Extract the (x, y) coordinate from the center of the cell holding the provided text.  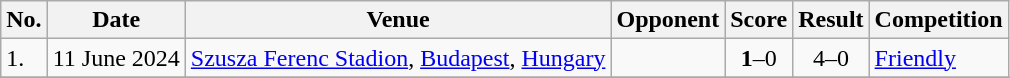
Opponent (668, 20)
Result (831, 20)
1–0 (759, 58)
Competition (938, 20)
No. (24, 20)
Date (116, 20)
Friendly (938, 58)
1. (24, 58)
Szusza Ferenc Stadion, Budapest, Hungary (398, 58)
Score (759, 20)
11 June 2024 (116, 58)
Venue (398, 20)
4–0 (831, 58)
